Capture the cell that displays the provided text and extract its (X, Y) central coordinate. 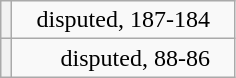
disputed, 187-184 (124, 20)
disputed, 88-86 (124, 58)
